Detect which cell encompasses the target text, then output its (x, y) center coordinate. 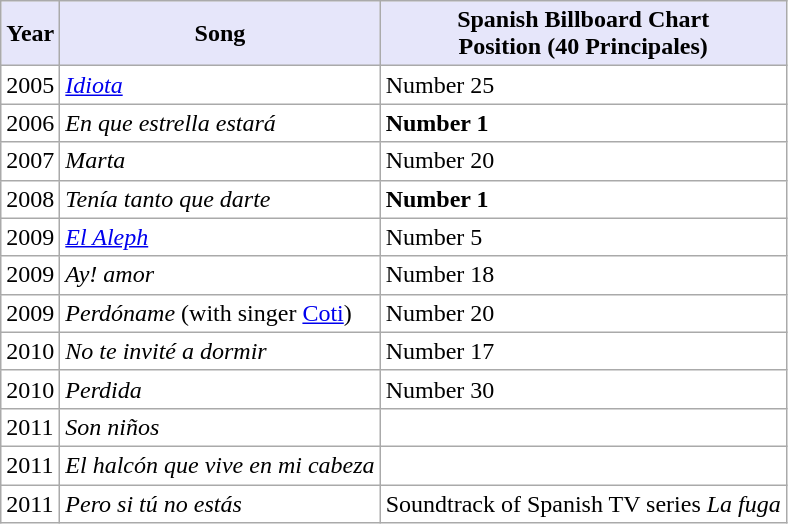
2005 (30, 85)
Number 5 (583, 237)
Number 30 (583, 389)
Number 17 (583, 351)
Number 18 (583, 275)
Spanish Billboard ChartPosition (40 Principales) (583, 34)
Year (30, 34)
Song (220, 34)
2006 (30, 123)
Perdóname (with singer Coti) (220, 313)
Number 25 (583, 85)
Marta (220, 161)
En que estrella estará (220, 123)
No te invité a dormir (220, 351)
Son niños (220, 427)
2007 (30, 161)
Perdida (220, 389)
El halcón que vive en mi cabeza (220, 465)
El Aleph (220, 237)
Tenía tanto que darte (220, 199)
2008 (30, 199)
Idiota (220, 85)
Soundtrack of Spanish TV series La fuga (583, 503)
Pero si tú no estás (220, 503)
Ay! amor (220, 275)
